Capture the cell that displays the provided text and extract its (X, Y) central coordinate. 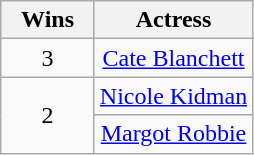
Actress (173, 20)
Nicole Kidman (173, 96)
3 (48, 58)
Cate Blanchett (173, 58)
2 (48, 115)
Wins (48, 20)
Margot Robbie (173, 134)
